Search for the cell housing the specified text and yield its (x, y) center coordinate. 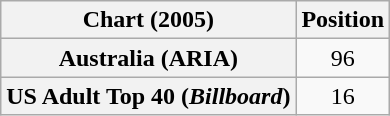
96 (343, 58)
Australia (ARIA) (148, 58)
Chart (2005) (148, 20)
16 (343, 96)
US Adult Top 40 (Billboard) (148, 96)
Position (343, 20)
